Output the (X, Y) coordinate of the center of the cell containing the given text.  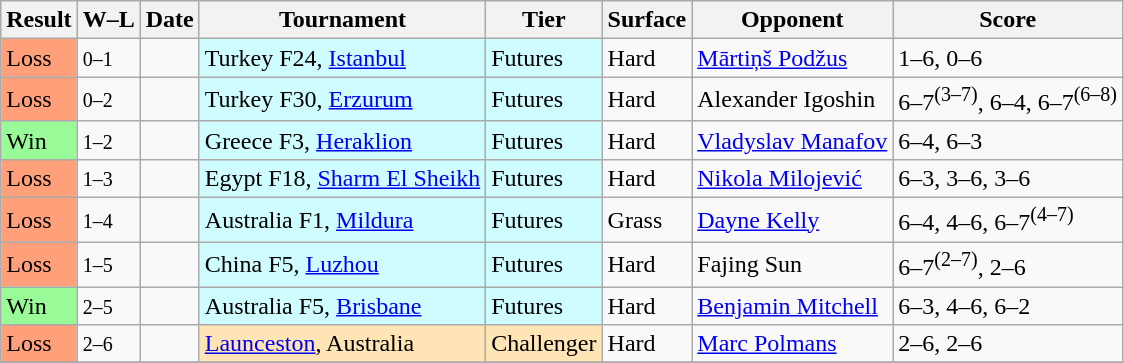
6–3, 3–6, 3–6 (1008, 178)
Benjamin Mitchell (792, 306)
Vladyslav Manafov (792, 140)
2–6, 2–6 (1008, 344)
Result (39, 20)
Marc Polmans (792, 344)
1–2 (108, 140)
W–L (108, 20)
1–5 (108, 264)
Nikola Milojević (792, 178)
Launceston, Australia (342, 344)
Tier (544, 20)
6–3, 4–6, 6–2 (1008, 306)
Dayne Kelly (792, 220)
1–4 (108, 220)
Greece F3, Heraklion (342, 140)
2–5 (108, 306)
6–4, 4–6, 6–7(4–7) (1008, 220)
1–6, 0–6 (1008, 58)
Surface (647, 20)
Tournament (342, 20)
Egypt F18, Sharm El Sheikh (342, 178)
6–7(3–7), 6–4, 6–7(6–8) (1008, 100)
Turkey F30, Erzurum (342, 100)
Date (170, 20)
Opponent (792, 20)
Mārtiņš Podžus (792, 58)
Fajing Sun (792, 264)
6–4, 6–3 (1008, 140)
Turkey F24, Istanbul (342, 58)
Challenger (544, 344)
6–7(2–7), 2–6 (1008, 264)
Australia F1, Mildura (342, 220)
0–2 (108, 100)
Alexander Igoshin (792, 100)
Score (1008, 20)
2–6 (108, 344)
Australia F5, Brisbane (342, 306)
1–3 (108, 178)
China F5, Luzhou (342, 264)
0–1 (108, 58)
Grass (647, 220)
